Provide the [X, Y] coordinate of the cell's center where the given text is located.  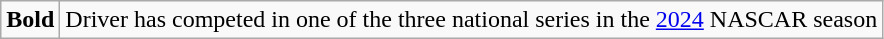
Driver has competed in one of the three national series in the 2024 NASCAR season [472, 20]
Bold [30, 20]
